Output the (X, Y) coordinate of the center of the cell containing the given text.  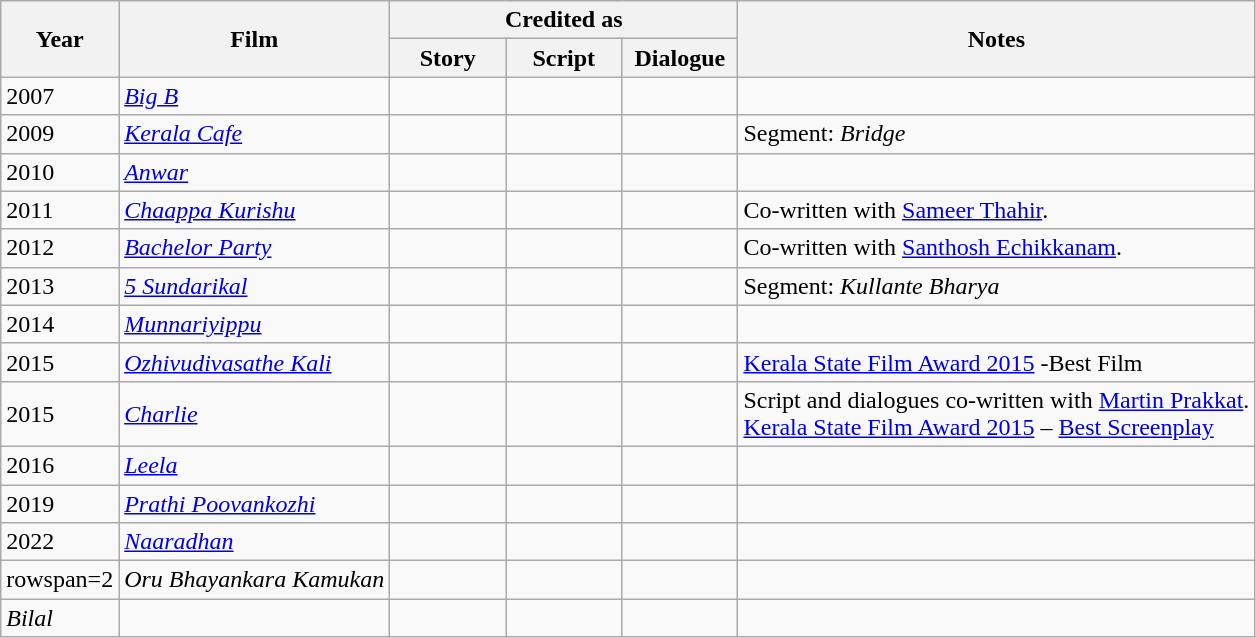
Oru Bhayankara Kamukan (254, 580)
2019 (60, 503)
2012 (60, 248)
Co-written with Sameer Thahir. (996, 210)
Big B (254, 96)
2007 (60, 96)
Chaappa Kurishu (254, 210)
2013 (60, 286)
Segment: Kullante Bharya (996, 286)
Script and dialogues co-written with Martin Prakkat.Kerala State Film Award 2015 – Best Screenplay (996, 414)
Charlie (254, 414)
2009 (60, 134)
2010 (60, 172)
Credited as (564, 20)
Prathi Poovankozhi (254, 503)
2011 (60, 210)
Naaradhan (254, 542)
Munnariyippu (254, 324)
Anwar (254, 172)
Leela (254, 465)
2014 (60, 324)
Notes (996, 39)
Year (60, 39)
Bilal (60, 618)
Kerala Cafe (254, 134)
Story (448, 58)
Segment: Bridge (996, 134)
Bachelor Party (254, 248)
rowspan=2 (60, 580)
2022 (60, 542)
Dialogue (680, 58)
Co-written with Santhosh Echikkanam. (996, 248)
Film (254, 39)
Script (564, 58)
5 Sundarikal (254, 286)
Kerala State Film Award 2015 -Best Film (996, 362)
Ozhivudivasathe Kali (254, 362)
2016 (60, 465)
